Capture the cell that displays the provided text and extract its [X, Y] central coordinate. 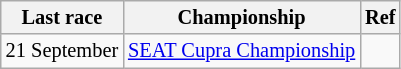
Championship [242, 17]
SEAT Cupra Championship [242, 51]
Ref [380, 17]
21 September [62, 51]
Last race [62, 17]
